Find where the given text appears and provide that cell's center as [x, y] coordinate. 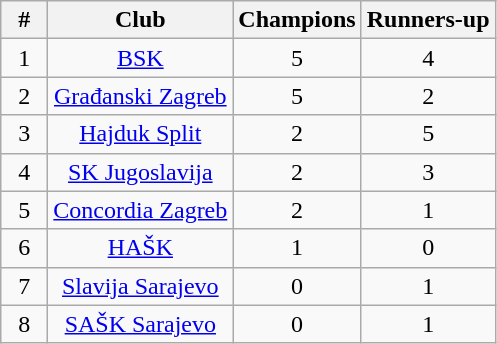
HAŠK [140, 248]
Hajduk Split [140, 134]
Slavija Sarajevo [140, 286]
BSK [140, 58]
# [24, 20]
7 [24, 286]
Club [140, 20]
SK Jugoslavija [140, 172]
Champions [297, 20]
Runners-up [428, 20]
Građanski Zagreb [140, 96]
Concordia Zagreb [140, 210]
6 [24, 248]
SAŠK Sarajevo [140, 324]
8 [24, 324]
